Locate the cell with the specified text and output its [x, y] center coordinate. 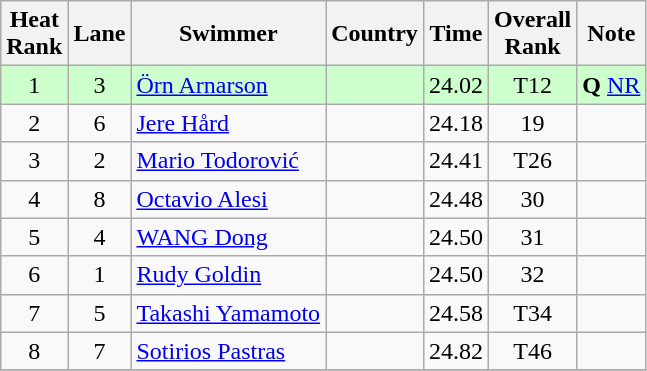
Note [612, 34]
Swimmer [228, 34]
Lane [100, 34]
Örn Arnarson [228, 85]
24.48 [456, 199]
T12 [532, 85]
24.41 [456, 161]
T26 [532, 161]
32 [532, 275]
Rudy Goldin [228, 275]
24.02 [456, 85]
WANG Dong [228, 237]
Takashi Yamamoto [228, 313]
T34 [532, 313]
Country [375, 34]
30 [532, 199]
Sotirios Pastras [228, 351]
24.82 [456, 351]
24.18 [456, 123]
Q NR [612, 85]
Time [456, 34]
Mario Todorović [228, 161]
Jere Hård [228, 123]
OverallRank [532, 34]
24.58 [456, 313]
19 [532, 123]
T46 [532, 351]
Heat Rank [34, 34]
Octavio Alesi [228, 199]
31 [532, 237]
